From the cell containing the given text, extract its center point as (x, y) coordinate. 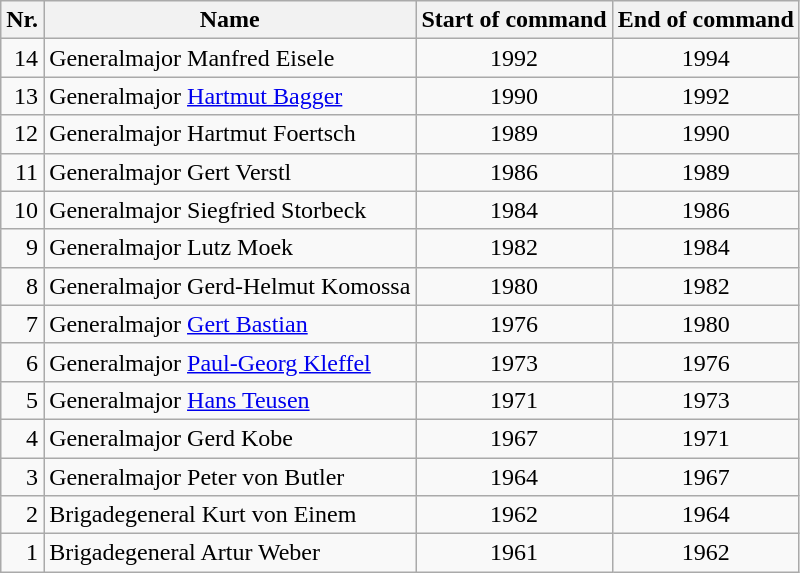
5 (22, 400)
Nr. (22, 20)
Brigadegeneral Artur Weber (230, 553)
2 (22, 515)
Name (230, 20)
Brigadegeneral Kurt von Einem (230, 515)
Generalmajor Peter von Butler (230, 477)
Generalmajor Gerd-Helmut Komossa (230, 286)
7 (22, 324)
10 (22, 210)
Generalmajor Gerd Kobe (230, 438)
1994 (706, 58)
14 (22, 58)
Generalmajor Lutz Moek (230, 248)
Generalmajor Siegfried Storbeck (230, 210)
1 (22, 553)
1961 (514, 553)
Generalmajor Hartmut Foertsch (230, 134)
12 (22, 134)
Generalmajor Hans Teusen (230, 400)
End of command (706, 20)
Generalmajor Manfred Eisele (230, 58)
Generalmajor Gert Verstl (230, 172)
6 (22, 362)
9 (22, 248)
Generalmajor Hartmut Bagger (230, 96)
4 (22, 438)
Start of command (514, 20)
Generalmajor Gert Bastian (230, 324)
11 (22, 172)
3 (22, 477)
13 (22, 96)
8 (22, 286)
Generalmajor Paul-Georg Kleffel (230, 362)
